Search for the cell housing the specified text and yield its [x, y] center coordinate. 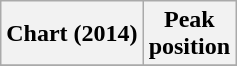
Chart (2014) [72, 34]
Peakposition [189, 34]
